Search for the cell housing the specified text and yield its (x, y) center coordinate. 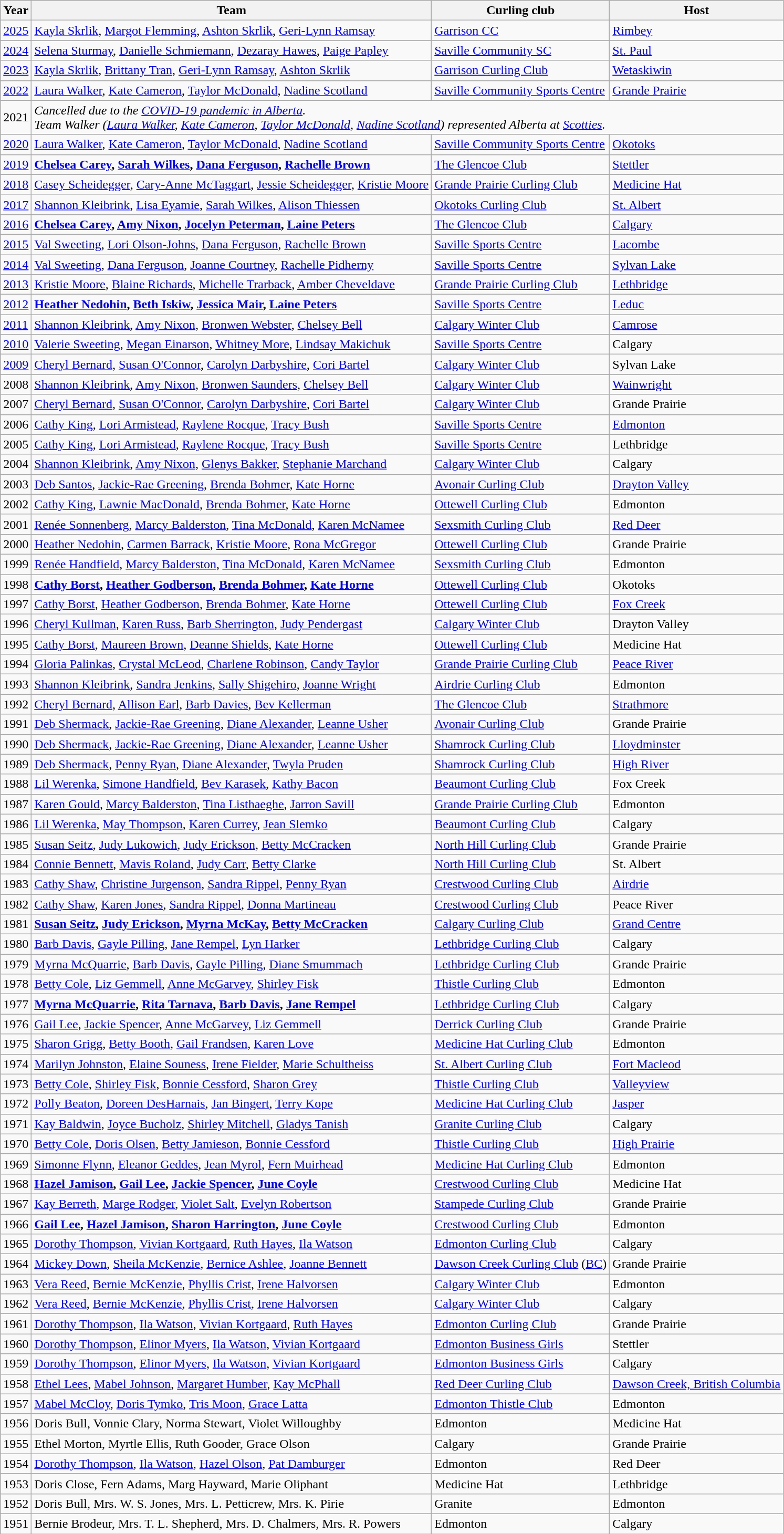
Cathy Shaw, Karen Jones, Sandra Rippel, Donna Martineau (232, 904)
2007 (16, 404)
Wetaskiwin (696, 70)
1954 (16, 1464)
Betty Cole, Doris Olsen, Betty Jamieson, Bonnie Cessford (232, 1144)
1989 (16, 764)
1969 (16, 1164)
Connie Bennett, Mavis Roland, Judy Carr, Betty Clarke (232, 864)
Cheryl Bernard, Allison Earl, Barb Davies, Bev Kellerman (232, 704)
Gloria Palinkas, Crystal McLeod, Charlene Robinson, Candy Taylor (232, 664)
Kay Baldwin, Joyce Bucholz, Shirley Mitchell, Gladys Tanish (232, 1124)
Cheryl Kullman, Karen Russ, Barb Sherrington, Judy Pendergast (232, 624)
1980 (16, 944)
Casey Scheidegger, Cary-Anne McTaggart, Jessie Scheidegger, Kristie Moore (232, 184)
Ethel Morton, Myrtle Ellis, Ruth Gooder, Grace Olson (232, 1444)
Cathy Borst, Maureen Brown, Deanne Shields, Kate Horne (232, 644)
Chelsea Carey, Amy Nixon, Jocelyn Peterman, Laine Peters (232, 224)
Derrick Curling Club (521, 1024)
2016 (16, 224)
1973 (16, 1084)
Dorothy Thompson, Ila Watson, Vivian Kortgaard, Ruth Hayes (232, 1324)
1991 (16, 724)
1998 (16, 585)
Shannon Kleibrink, Amy Nixon, Bronwen Saunders, Chelsey Bell (232, 384)
1994 (16, 664)
Team (232, 11)
Garrison Curling Club (521, 70)
Shannon Kleibrink, Lisa Eyamie, Sarah Wilkes, Alison Thiessen (232, 204)
Susan Seitz, Judy Lukowich, Judy Erickson, Betty McCracken (232, 844)
Red Deer Curling Club (521, 1384)
Valleyview (696, 1084)
1988 (16, 784)
Dawson Creek, British Columbia (696, 1384)
1956 (16, 1424)
1977 (16, 1004)
Gail Lee, Hazel Jamison, Sharon Harrington, June Coyle (232, 1224)
Calgary Curling Club (521, 924)
Selena Sturmay, Danielle Schmiemann, Dezaray Hawes, Paige Papley (232, 50)
2020 (16, 144)
1953 (16, 1484)
1981 (16, 924)
1990 (16, 744)
Saville Community SC (521, 50)
Valerie Sweeting, Megan Einarson, Whitney More, Lindsay Makichuk (232, 345)
Simonne Flynn, Eleanor Geddes, Jean Myrol, Fern Muirhead (232, 1164)
Grand Centre (696, 924)
1965 (16, 1244)
Lacombe (696, 244)
1960 (16, 1344)
Kayla Skrlik, Margot Flemming, Ashton Skrlik, Geri-Lynn Ramsay (232, 30)
1995 (16, 644)
1958 (16, 1384)
Gail Lee, Jackie Spencer, Anne McGarvey, Liz Gemmell (232, 1024)
1992 (16, 704)
St. Paul (696, 50)
1961 (16, 1324)
Cathy King, Lawnie MacDonald, Brenda Bohmer, Kate Horne (232, 504)
1985 (16, 844)
1972 (16, 1104)
2014 (16, 264)
Renée Sonnenberg, Marcy Balderston, Tina McDonald, Karen McNamee (232, 524)
Fort Macleod (696, 1064)
Leduc (696, 305)
Heather Nedohin, Beth Iskiw, Jessica Mair, Laine Peters (232, 305)
High River (696, 764)
1974 (16, 1064)
2001 (16, 524)
Bernie Brodeur, Mrs. T. L. Shepherd, Mrs. D. Chalmers, Mrs. R. Powers (232, 1523)
Okotoks Curling Club (521, 204)
2023 (16, 70)
Cathy Shaw, Christine Jurgenson, Sandra Rippel, Penny Ryan (232, 884)
Val Sweeting, Lori Olson-Johns, Dana Ferguson, Rachelle Brown (232, 244)
Edmonton Thistle Club (521, 1404)
Kay Berreth, Marge Rodger, Violet Salt, Evelyn Robertson (232, 1204)
Chelsea Carey, Sarah Wilkes, Dana Ferguson, Rachelle Brown (232, 164)
1983 (16, 884)
2011 (16, 325)
2003 (16, 484)
Kayla Skrlik, Brittany Tran, Geri-Lynn Ramsay, Ashton Skrlik (232, 70)
2025 (16, 30)
Doris Bull, Vonnie Clary, Norma Stewart, Violet Willoughby (232, 1424)
Rimbey (696, 30)
1959 (16, 1364)
Lloydminster (696, 744)
2012 (16, 305)
Val Sweeting, Dana Ferguson, Joanne Courtney, Rachelle Pidherny (232, 264)
Shannon Kleibrink, Sandra Jenkins, Sally Shigehiro, Joanne Wright (232, 684)
Host (696, 11)
1993 (16, 684)
Ethel Lees, Mabel Johnson, Margaret Humber, Kay McPhall (232, 1384)
2010 (16, 345)
Garrison CC (521, 30)
Myrna McQuarrie, Barb Davis, Gayle Pilling, Diane Smummach (232, 964)
1964 (16, 1264)
1967 (16, 1204)
1982 (16, 904)
1963 (16, 1284)
1952 (16, 1504)
Strathmore (696, 704)
1968 (16, 1184)
1951 (16, 1523)
Airdrie (696, 884)
High Prairie (696, 1144)
Heather Nedohin, Carmen Barrack, Kristie Moore, Rona McGregor (232, 544)
1971 (16, 1124)
Marilyn Johnston, Elaine Souness, Irene Fielder, Marie Schultheiss (232, 1064)
Karen Gould, Marcy Balderston, Tina Listhaeghe, Jarron Savill (232, 804)
1996 (16, 624)
2000 (16, 544)
2005 (16, 444)
1962 (16, 1304)
Doris Bull, Mrs. W. S. Jones, Mrs. L. Petticrew, Mrs. K. Pirie (232, 1504)
St. Albert Curling Club (521, 1064)
2015 (16, 244)
Deb Shermack, Penny Ryan, Diane Alexander, Twyla Pruden (232, 764)
Wainwright (696, 384)
Lil Werenka, May Thompson, Karen Currey, Jean Slemko (232, 824)
1957 (16, 1404)
Dorothy Thompson, Ila Watson, Hazel Olson, Pat Damburger (232, 1464)
1997 (16, 604)
Year (16, 11)
2017 (16, 204)
1979 (16, 964)
Airdrie Curling Club (521, 684)
Susan Seitz, Judy Erickson, Myrna McKay, Betty McCracken (232, 924)
Shannon Kleibrink, Amy Nixon, Glenys Bakker, Stephanie Marchand (232, 464)
Dorothy Thompson, Vivian Kortgaard, Ruth Hayes, Ila Watson (232, 1244)
1970 (16, 1144)
Myrna McQuarrie, Rita Tarnava, Barb Davis, Jane Rempel (232, 1004)
Polly Beaton, Doreen DesHarnais, Jan Bingert, Terry Kope (232, 1104)
Dawson Creek Curling Club (BC) (521, 1264)
2008 (16, 384)
Kristie Moore, Blaine Richards, Michelle Trarback, Amber Cheveldave (232, 285)
Betty Cole, Liz Gemmell, Anne McGarvey, Shirley Fisk (232, 984)
Camrose (696, 325)
2004 (16, 464)
Deb Santos, Jackie-Rae Greening, Brenda Bohmer, Kate Horne (232, 484)
1975 (16, 1044)
Barb Davis, Gayle Pilling, Jane Rempel, Lyn Harker (232, 944)
1987 (16, 804)
2021 (16, 118)
2013 (16, 285)
Doris Close, Fern Adams, Marg Hayward, Marie Oliphant (232, 1484)
Sharon Grigg, Betty Booth, Gail Frandsen, Karen Love (232, 1044)
1955 (16, 1444)
Stampede Curling Club (521, 1204)
Shannon Kleibrink, Amy Nixon, Bronwen Webster, Chelsey Bell (232, 325)
2019 (16, 164)
Lil Werenka, Simone Handfield, Bev Karasek, Kathy Bacon (232, 784)
Renée Handfield, Marcy Balderston, Tina McDonald, Karen McNamee (232, 564)
Mickey Down, Sheila McKenzie, Bernice Ashlee, Joanne Bennett (232, 1264)
2009 (16, 364)
1976 (16, 1024)
2024 (16, 50)
1966 (16, 1224)
1978 (16, 984)
Jasper (696, 1104)
Hazel Jamison, Gail Lee, Jackie Spencer, June Coyle (232, 1184)
1999 (16, 564)
2022 (16, 90)
1984 (16, 864)
2002 (16, 504)
1986 (16, 824)
2006 (16, 424)
Mabel McCloy, Doris Tymko, Tris Moon, Grace Latta (232, 1404)
Granite (521, 1504)
2018 (16, 184)
Curling club (521, 11)
Betty Cole, Shirley Fisk, Bonnie Cessford, Sharon Grey (232, 1084)
Granite Curling Club (521, 1124)
